Scan for the cell matching the given text and deliver its (X, Y) coordinate at center. 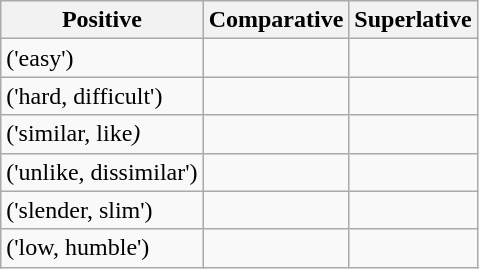
('slender, slim') (102, 210)
('low, humble') (102, 248)
('easy') (102, 58)
Superlative (413, 20)
Positive (102, 20)
('unlike, dissimilar') (102, 172)
Comparative (276, 20)
('hard, difficult') (102, 96)
('similar, like) (102, 134)
